Search for the cell housing the specified text and yield its [x, y] center coordinate. 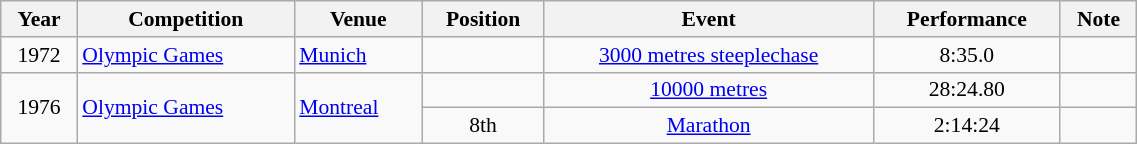
Competition [186, 19]
1976 [40, 108]
Montreal [358, 108]
Event [709, 19]
10000 metres [709, 90]
Position [482, 19]
2:14:24 [966, 126]
1972 [40, 55]
Performance [966, 19]
Munich [358, 55]
Year [40, 19]
Venue [358, 19]
8:35.0 [966, 55]
Note [1098, 19]
28:24.80 [966, 90]
8th [482, 126]
Marathon [709, 126]
3000 metres steeplechase [709, 55]
